Search for the cell housing the specified text and yield its (x, y) center coordinate. 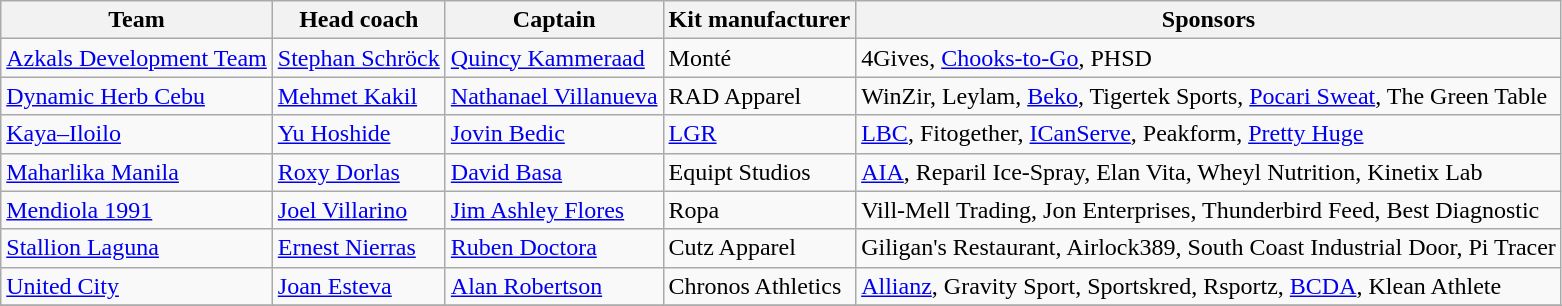
Team (137, 20)
Cutz Apparel (760, 248)
LGR (760, 134)
Nathanael Villanueva (554, 96)
Dynamic Herb Cebu (137, 96)
Head coach (358, 20)
LBC, Fitogether, ICanServe, Peakform, Pretty Huge (1209, 134)
Chronos Athletics (760, 286)
Monté (760, 58)
United City (137, 286)
WinZir, Leylam, Beko, Tigertek Sports, Pocari Sweat, The Green Table (1209, 96)
Captain (554, 20)
Roxy Dorlas (358, 172)
Ropa (760, 210)
Kaya–Iloilo (137, 134)
Azkals Development Team (137, 58)
Stallion Laguna (137, 248)
Joel Villarino (358, 210)
Jim Ashley Flores (554, 210)
Quincy Kammeraad (554, 58)
Allianz, Gravity Sport, Sportskred, Rsportz, BCDA, Klean Athlete (1209, 286)
Mendiola 1991 (137, 210)
Mehmet Kakil (358, 96)
Maharlika Manila (137, 172)
David Basa (554, 172)
Giligan's Restaurant, Airlock389, South Coast Industrial Door, Pi Tracer (1209, 248)
4Gives, Chooks-to-Go, PHSD (1209, 58)
Ruben Doctora (554, 248)
RAD Apparel (760, 96)
Jovin Bedic (554, 134)
Stephan Schröck (358, 58)
AIA, Reparil Ice-Spray, Elan Vita, Wheyl Nutrition, Kinetix Lab (1209, 172)
Vill-Mell Trading, Jon Enterprises, Thunderbird Feed, Best Diagnostic (1209, 210)
Equipt Studios (760, 172)
Kit manufacturer (760, 20)
Ernest Nierras (358, 248)
Yu Hoshide (358, 134)
Alan Robertson (554, 286)
Joan Esteva (358, 286)
Sponsors (1209, 20)
